Identify which cell holds the provided text, then report its [x, y] central coordinate. 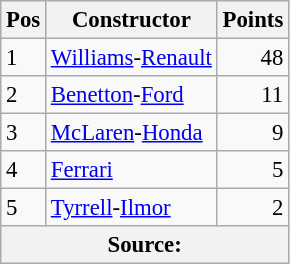
McLaren-Honda [132, 133]
Points [252, 20]
Benetton-Ford [132, 95]
11 [252, 95]
3 [24, 133]
Pos [24, 20]
1 [24, 58]
Constructor [132, 20]
48 [252, 58]
Source: [145, 245]
4 [24, 170]
Williams-Renault [132, 58]
Tyrrell-Ilmor [132, 208]
9 [252, 133]
Ferrari [132, 170]
